For the text-containing cell, return its midpoint in (x, y) coordinate format. 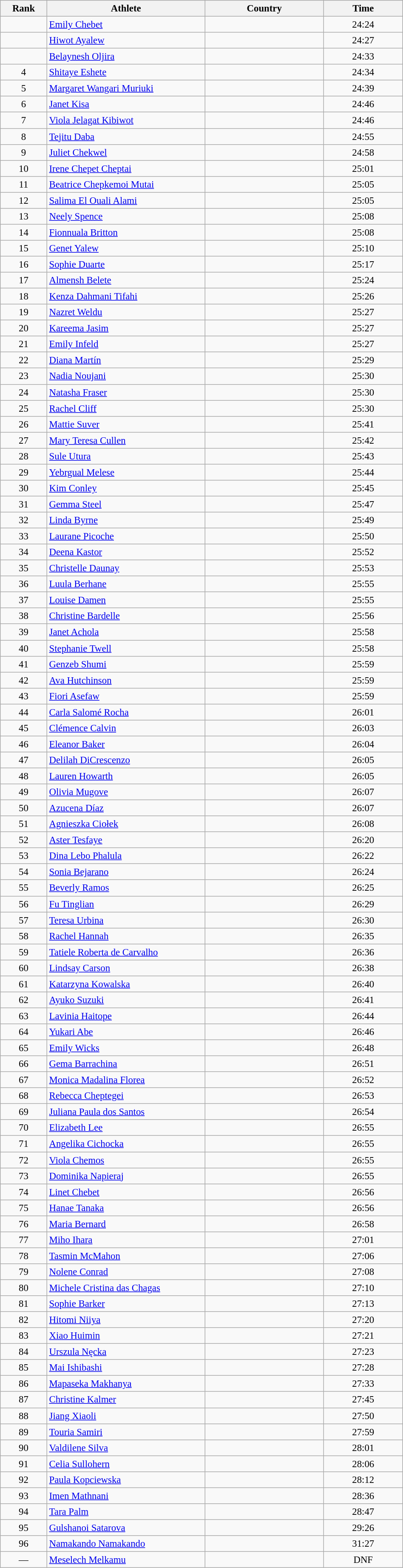
Michele Cristina das Chagas (126, 1288)
Touria Samiri (126, 1432)
84 (24, 1352)
Lauren Howarth (126, 776)
92 (24, 1480)
74 (24, 1192)
61 (24, 984)
53 (24, 856)
45 (24, 728)
26 (24, 424)
Sule Utura (126, 456)
Rebecca Cheptegei (126, 1096)
65 (24, 1048)
25:47 (363, 504)
76 (24, 1224)
25:50 (363, 536)
25:53 (363, 568)
51 (24, 824)
42 (24, 680)
Elizabeth Lee (126, 1128)
25:56 (363, 616)
14 (24, 232)
Tejitu Daba (126, 137)
Hiwot Ayalew (126, 40)
93 (24, 1496)
39 (24, 632)
Namakando Namakando (126, 1544)
28:47 (363, 1512)
Maria Bernard (126, 1224)
68 (24, 1096)
Juliana Paula dos Santos (126, 1112)
Beverly Ramos (126, 888)
55 (24, 888)
54 (24, 872)
Kim Conley (126, 488)
Linda Byrne (126, 520)
8 (24, 137)
26:38 (363, 968)
38 (24, 616)
17 (24, 280)
96 (24, 1544)
28 (24, 456)
25:29 (363, 360)
90 (24, 1448)
44 (24, 712)
26:53 (363, 1096)
89 (24, 1432)
58 (24, 936)
25:24 (363, 280)
Emily Infeld (126, 344)
12 (24, 200)
75 (24, 1208)
66 (24, 1064)
24:24 (363, 25)
24:33 (363, 57)
88 (24, 1416)
27:20 (363, 1320)
26:25 (363, 888)
86 (24, 1384)
26:22 (363, 856)
Luula Berhane (126, 584)
48 (24, 776)
25:43 (363, 456)
5 (24, 88)
26:20 (363, 840)
Janet Achola (126, 632)
35 (24, 568)
Natasha Fraser (126, 392)
25:41 (363, 424)
26:04 (363, 744)
26:30 (363, 920)
Rank (24, 9)
Margaret Wangari Muriuki (126, 88)
Christine Bardelle (126, 616)
Athlete (126, 9)
26:44 (363, 1016)
36 (24, 584)
79 (24, 1272)
28:36 (363, 1496)
Emily Chebet (126, 25)
Carla Salomé Rocha (126, 712)
25:45 (363, 488)
Irene Chepet Cheptai (126, 168)
67 (24, 1080)
Monica Madalina Florea (126, 1080)
Fiori Asefaw (126, 696)
46 (24, 744)
Viola Jelagat Kibiwot (126, 120)
Mai Ishibashi (126, 1368)
29:26 (363, 1528)
62 (24, 1000)
— (24, 1560)
56 (24, 904)
57 (24, 920)
Linet Chebet (126, 1192)
29 (24, 472)
27:28 (363, 1368)
24:27 (363, 40)
Rachel Cliff (126, 408)
81 (24, 1304)
DNF (363, 1560)
26:54 (363, 1112)
Louise Damen (126, 600)
Emily Wicks (126, 1048)
25 (24, 408)
13 (24, 217)
32 (24, 520)
Yukari Abe (126, 1032)
Paula Kopciewska (126, 1480)
Nadia Noujani (126, 376)
20 (24, 328)
26:48 (363, 1048)
25:52 (363, 552)
Valdilene Silva (126, 1448)
Kareema Jasim (126, 328)
16 (24, 264)
87 (24, 1400)
Mary Teresa Cullen (126, 440)
27:21 (363, 1336)
78 (24, 1256)
94 (24, 1512)
25:26 (363, 296)
27:45 (363, 1400)
24:58 (363, 152)
Ayuko Suzuki (126, 1000)
Hitomi Niiya (126, 1320)
52 (24, 840)
63 (24, 1016)
26:41 (363, 1000)
Beatrice Chepkemoi Mutai (126, 184)
91 (24, 1464)
25:42 (363, 440)
30 (24, 488)
7 (24, 120)
27 (24, 440)
Dominika Napieraj (126, 1176)
21 (24, 344)
59 (24, 952)
Gulshanoi Satarova (126, 1528)
27:50 (363, 1416)
Imen Mathnani (126, 1496)
33 (24, 536)
Tatiele Roberta de Carvalho (126, 952)
Urszula Nęcka (126, 1352)
28:06 (363, 1464)
Agnieszka Ciołek (126, 824)
Genet Yalew (126, 248)
77 (24, 1240)
83 (24, 1336)
Gemma Steel (126, 504)
9 (24, 152)
Katarzyna Kowalska (126, 984)
71 (24, 1144)
Xiao Huimin (126, 1336)
Ava Hutchinson (126, 680)
Kenza Dahmani Tifahi (126, 296)
70 (24, 1128)
31:27 (363, 1544)
Mattie Suver (126, 424)
Diana Martín (126, 360)
95 (24, 1528)
Shitaye Eshete (126, 72)
Rachel Hannah (126, 936)
Olivia Mugove (126, 792)
Nolene Conrad (126, 1272)
Azucena Díaz (126, 808)
Hanae Tanaka (126, 1208)
Meselech Melkamu (126, 1560)
26:03 (363, 728)
10 (24, 168)
Tasmin McMahon (126, 1256)
37 (24, 600)
Clémence Calvin (126, 728)
34 (24, 552)
26:24 (363, 872)
Fionnuala Britton (126, 232)
28:12 (363, 1480)
25:49 (363, 520)
Sophie Barker (126, 1304)
Nazret Weldu (126, 312)
15 (24, 248)
19 (24, 312)
25:10 (363, 248)
31 (24, 504)
Neely Spence (126, 217)
25:17 (363, 264)
41 (24, 664)
26:58 (363, 1224)
43 (24, 696)
Stephanie Twell (126, 648)
25:01 (363, 168)
Sonia Bejarano (126, 872)
Christine Kalmer (126, 1400)
Salima El Ouali Alami (126, 200)
28:01 (363, 1448)
Christelle Daunay (126, 568)
Almensh Belete (126, 280)
Miho Ihara (126, 1240)
27:13 (363, 1304)
Genzeb Shumi (126, 664)
60 (24, 968)
Celia Sullohern (126, 1464)
24:39 (363, 88)
26:01 (363, 712)
Mapaseka Makhanya (126, 1384)
26:36 (363, 952)
6 (24, 104)
Deena Kastor (126, 552)
27:33 (363, 1384)
64 (24, 1032)
Eleanor Baker (126, 744)
Jiang Xiaoli (126, 1416)
Delilah DiCrescenzo (126, 760)
26:29 (363, 904)
26:40 (363, 984)
Time (363, 9)
Lavinia Haitope (126, 1016)
73 (24, 1176)
85 (24, 1368)
24 (24, 392)
4 (24, 72)
Janet Kisa (126, 104)
27:06 (363, 1256)
80 (24, 1288)
Angelika Cichocka (126, 1144)
72 (24, 1160)
Lindsay Carson (126, 968)
25:44 (363, 472)
49 (24, 792)
Sophie Duarte (126, 264)
47 (24, 760)
26:51 (363, 1064)
Aster Tesfaye (126, 840)
11 (24, 184)
22 (24, 360)
Laurane Picoche (126, 536)
26:46 (363, 1032)
82 (24, 1320)
50 (24, 808)
26:52 (363, 1080)
26:08 (363, 824)
69 (24, 1112)
27:10 (363, 1288)
26:35 (363, 936)
27:59 (363, 1432)
Teresa Urbina (126, 920)
24:34 (363, 72)
Viola Chemos (126, 1160)
Yebrgual Melese (126, 472)
Country (264, 9)
27:08 (363, 1272)
Dina Lebo Phalula (126, 856)
Tara Palm (126, 1512)
23 (24, 376)
Fu Tinglian (126, 904)
Belaynesh Oljira (126, 57)
24:55 (363, 137)
Juliet Chekwel (126, 152)
27:01 (363, 1240)
27:23 (363, 1352)
18 (24, 296)
40 (24, 648)
Gema Barrachina (126, 1064)
